Detect which cell encompasses the target text, then output its [X, Y] center coordinate. 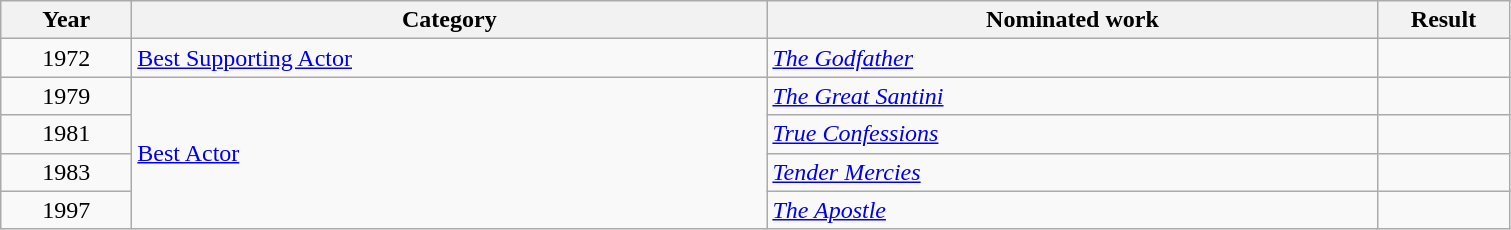
1979 [66, 96]
1972 [66, 58]
Nominated work [1072, 20]
True Confessions [1072, 134]
Year [66, 20]
1997 [66, 210]
Tender Mercies [1072, 172]
The Apostle [1072, 210]
Category [450, 20]
Best Supporting Actor [450, 58]
Best Actor [450, 153]
Result [1444, 20]
The Godfather [1072, 58]
The Great Santini [1072, 96]
1981 [66, 134]
1983 [66, 172]
